Capture the cell that displays the provided text and extract its (X, Y) central coordinate. 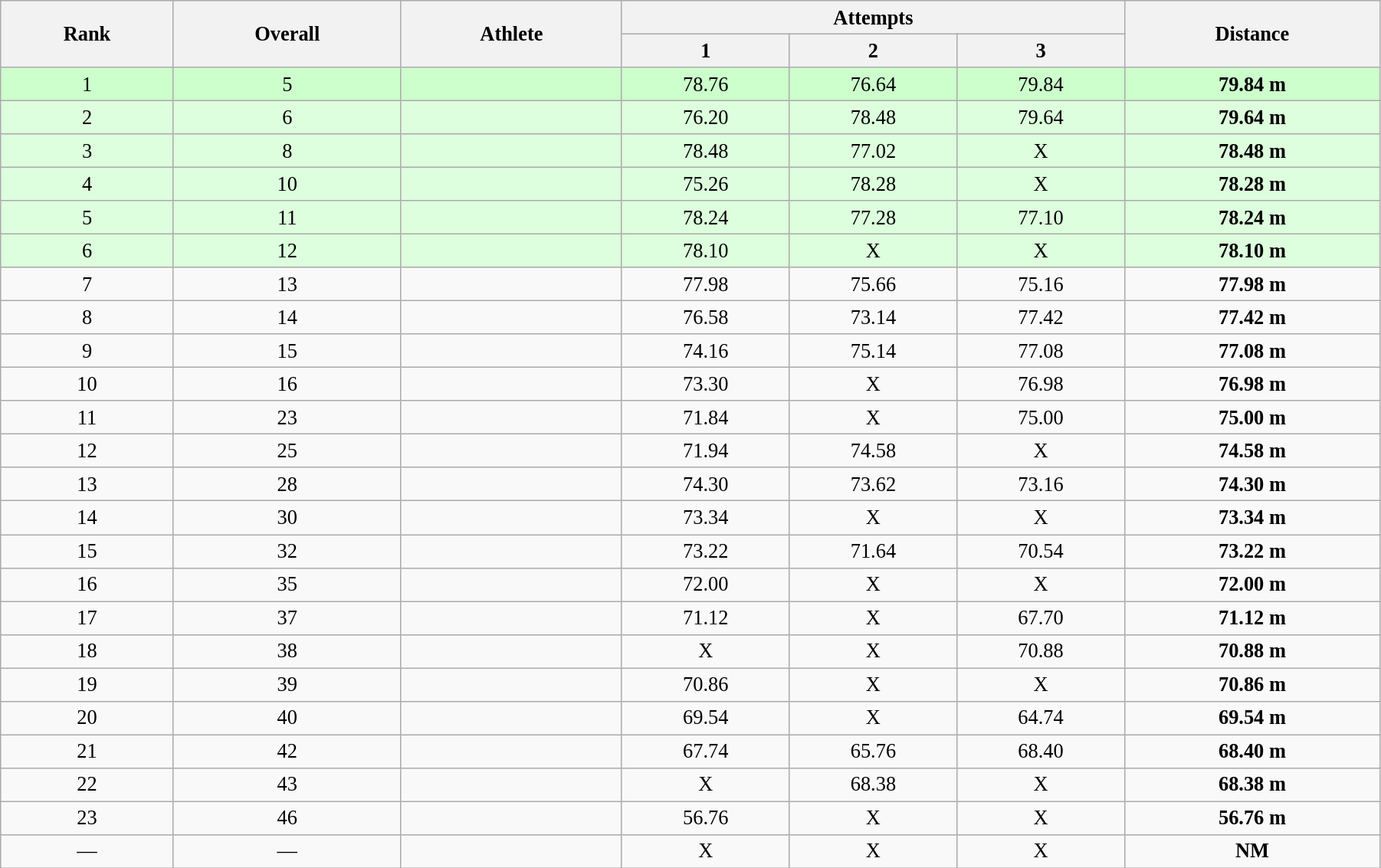
77.28 (874, 218)
68.38 m (1252, 784)
NM (1252, 851)
70.86 (705, 684)
73.22 (705, 551)
74.58 m (1252, 450)
30 (287, 518)
28 (287, 484)
22 (87, 784)
68.40 m (1252, 751)
56.76 m (1252, 817)
73.30 (705, 384)
69.54 m (1252, 718)
74.30 (705, 484)
70.54 (1041, 551)
74.30 m (1252, 484)
46 (287, 817)
68.38 (874, 784)
21 (87, 751)
75.26 (705, 184)
75.66 (874, 284)
74.16 (705, 351)
17 (87, 617)
71.84 (705, 418)
67.74 (705, 751)
37 (287, 617)
18 (87, 651)
67.70 (1041, 617)
73.14 (874, 317)
77.42 (1041, 317)
32 (287, 551)
71.94 (705, 450)
70.88 m (1252, 651)
9 (87, 351)
75.16 (1041, 284)
69.54 (705, 718)
70.86 m (1252, 684)
73.34 (705, 518)
79.84 m (1252, 84)
73.22 m (1252, 551)
19 (87, 684)
4 (87, 184)
78.76 (705, 84)
78.48 m (1252, 151)
76.98 (1041, 384)
78.10 m (1252, 251)
79.64 m (1252, 117)
Attempts (873, 17)
35 (287, 585)
65.76 (874, 751)
42 (287, 751)
38 (287, 651)
72.00 (705, 585)
73.16 (1041, 484)
56.76 (705, 817)
71.64 (874, 551)
77.98 (705, 284)
76.64 (874, 84)
75.00 m (1252, 418)
25 (287, 450)
72.00 m (1252, 585)
76.58 (705, 317)
64.74 (1041, 718)
79.84 (1041, 84)
78.24 (705, 218)
77.08 (1041, 351)
75.00 (1041, 418)
43 (287, 784)
39 (287, 684)
Overall (287, 34)
74.58 (874, 450)
40 (287, 718)
71.12 m (1252, 617)
70.88 (1041, 651)
71.12 (705, 617)
73.34 m (1252, 518)
77.98 m (1252, 284)
7 (87, 284)
78.10 (705, 251)
68.40 (1041, 751)
77.10 (1041, 218)
78.28 m (1252, 184)
Distance (1252, 34)
77.02 (874, 151)
77.08 m (1252, 351)
Athlete (511, 34)
79.64 (1041, 117)
20 (87, 718)
75.14 (874, 351)
78.24 m (1252, 218)
76.20 (705, 117)
76.98 m (1252, 384)
73.62 (874, 484)
77.42 m (1252, 317)
Rank (87, 34)
78.28 (874, 184)
